For the text-containing cell, return its midpoint in (X, Y) coordinate format. 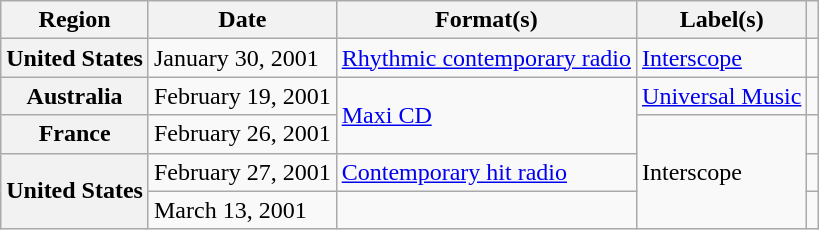
Format(s) (486, 20)
France (75, 134)
Date (242, 20)
Maxi CD (486, 115)
February 19, 2001 (242, 96)
Rhythmic contemporary radio (486, 58)
February 27, 2001 (242, 172)
January 30, 2001 (242, 58)
Contemporary hit radio (486, 172)
Universal Music (722, 96)
March 13, 2001 (242, 210)
Region (75, 20)
February 26, 2001 (242, 134)
Label(s) (722, 20)
Australia (75, 96)
